For the text-containing cell, return its midpoint in (x, y) coordinate format. 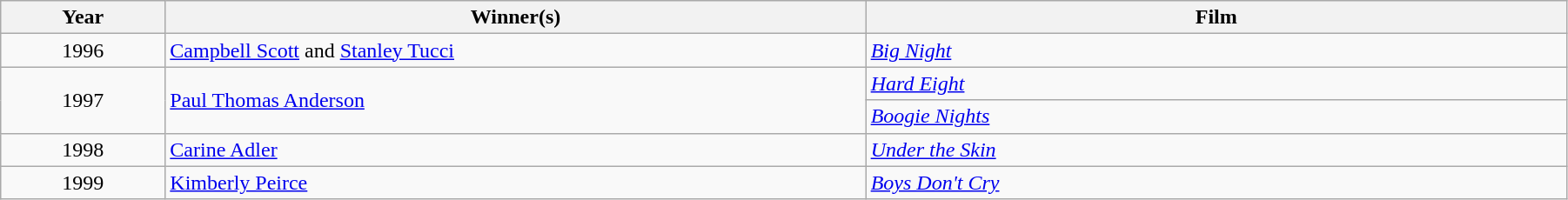
1999 (84, 183)
1998 (84, 150)
Year (84, 17)
Boogie Nights (1216, 117)
Under the Skin (1216, 150)
Film (1216, 17)
Carine Adler (515, 150)
Boys Don't Cry (1216, 183)
Kimberly Peirce (515, 183)
1996 (84, 50)
Paul Thomas Anderson (515, 100)
Big Night (1216, 50)
Winner(s) (515, 17)
1997 (84, 100)
Campbell Scott and Stanley Tucci (515, 50)
Hard Eight (1216, 83)
